Extract the (X, Y) coordinate from the center of the cell holding the provided text.  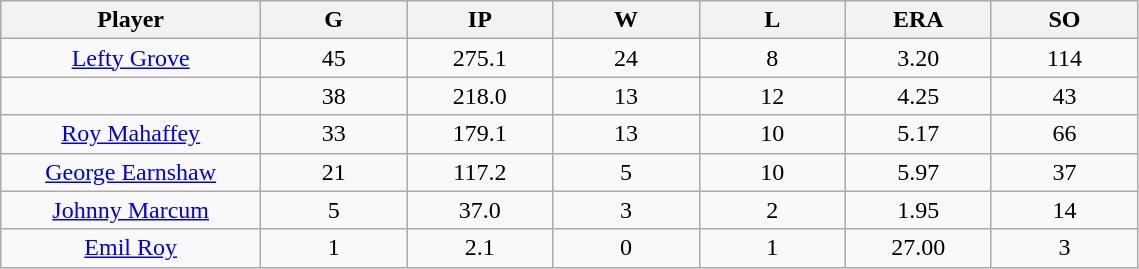
0 (626, 248)
179.1 (480, 134)
ERA (918, 20)
14 (1064, 210)
Johnny Marcum (131, 210)
27.00 (918, 248)
43 (1064, 96)
8 (772, 58)
George Earnshaw (131, 172)
117.2 (480, 172)
Player (131, 20)
5.97 (918, 172)
2 (772, 210)
275.1 (480, 58)
33 (334, 134)
W (626, 20)
1.95 (918, 210)
3.20 (918, 58)
37.0 (480, 210)
5.17 (918, 134)
38 (334, 96)
Roy Mahaffey (131, 134)
12 (772, 96)
45 (334, 58)
Emil Roy (131, 248)
IP (480, 20)
G (334, 20)
24 (626, 58)
4.25 (918, 96)
66 (1064, 134)
L (772, 20)
Lefty Grove (131, 58)
2.1 (480, 248)
SO (1064, 20)
114 (1064, 58)
218.0 (480, 96)
37 (1064, 172)
21 (334, 172)
